Determine the [x, y] coordinate at the center of the cell enclosing the given text.  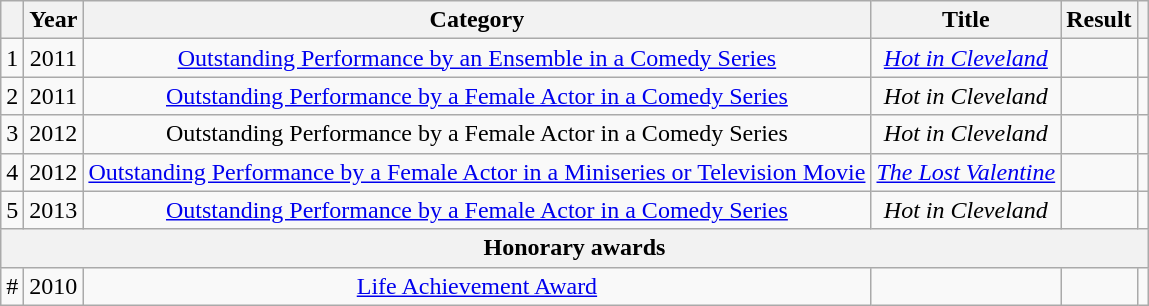
Outstanding Performance by a Female Actor in a Miniseries or Television Movie [477, 172]
Title [966, 20]
2013 [54, 210]
Result [1099, 20]
4 [12, 172]
Outstanding Performance by an Ensemble in a Comedy Series [477, 58]
Category [477, 20]
The Lost Valentine [966, 172]
3 [12, 134]
# [12, 286]
2010 [54, 286]
Life Achievement Award [477, 286]
2 [12, 96]
1 [12, 58]
Honorary awards [574, 248]
5 [12, 210]
Year [54, 20]
